Search for the cell housing the specified text and yield its (x, y) center coordinate. 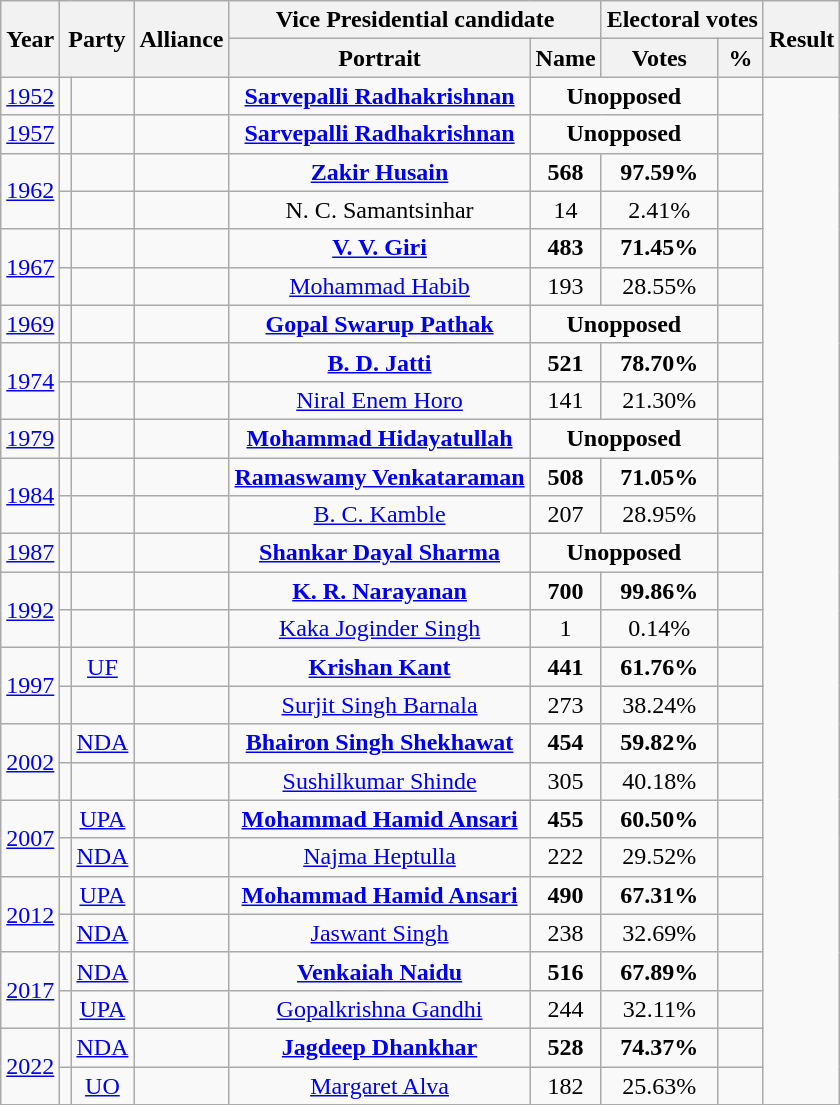
2007 (30, 838)
% (741, 58)
1974 (30, 381)
59.82% (659, 743)
508 (566, 477)
1979 (30, 438)
60.50% (659, 819)
483 (566, 248)
Party (97, 39)
Venkaiah Naidu (380, 971)
Zakir Husain (380, 172)
Jagdeep Dhankhar (380, 1047)
700 (566, 591)
Result (801, 39)
N. C. Samantsinhar (380, 210)
490 (566, 895)
Gopalkrishna Gandhi (380, 1009)
2002 (30, 762)
Sushilkumar Shinde (380, 781)
74.37% (659, 1047)
441 (566, 667)
238 (566, 933)
1969 (30, 324)
21.30% (659, 400)
29.52% (659, 857)
305 (566, 781)
Surjit Singh Barnala (380, 705)
1 (566, 629)
Niral Enem Horo (380, 400)
71.05% (659, 477)
40.18% (659, 781)
K. R. Narayanan (380, 591)
Najma Heptulla (380, 857)
UF (102, 667)
61.76% (659, 667)
32.69% (659, 933)
Jaswant Singh (380, 933)
V. V. Giri (380, 248)
Votes (659, 58)
1957 (30, 134)
454 (566, 743)
455 (566, 819)
0.14% (659, 629)
67.89% (659, 971)
Margaret Alva (380, 1085)
207 (566, 515)
141 (566, 400)
Name (566, 58)
32.11% (659, 1009)
28.55% (659, 286)
Ramaswamy Venkataraman (380, 477)
Mohammad Hidayatullah (380, 438)
516 (566, 971)
Bhairon Singh Shekhawat (380, 743)
Vice Presidential candidate (415, 20)
B. C. Kamble (380, 515)
528 (566, 1047)
B. D. Jatti (380, 362)
1997 (30, 686)
Electoral votes (682, 20)
78.70% (659, 362)
UO (102, 1085)
71.45% (659, 248)
Portrait (380, 58)
222 (566, 857)
Gopal Swarup Pathak (380, 324)
67.31% (659, 895)
273 (566, 705)
Kaka Joginder Singh (380, 629)
97.59% (659, 172)
1992 (30, 610)
Krishan Kant (380, 667)
38.24% (659, 705)
14 (566, 210)
244 (566, 1009)
1962 (30, 191)
2022 (30, 1066)
25.63% (659, 1085)
Year (30, 39)
1952 (30, 96)
1984 (30, 496)
28.95% (659, 515)
Mohammad Habib (380, 286)
193 (566, 286)
568 (566, 172)
2012 (30, 914)
2.41% (659, 210)
Alliance (182, 39)
1987 (30, 553)
Shankar Dayal Sharma (380, 553)
521 (566, 362)
99.86% (659, 591)
2017 (30, 990)
1967 (30, 267)
182 (566, 1085)
